Identify which cell holds the provided text, then report its [X, Y] central coordinate. 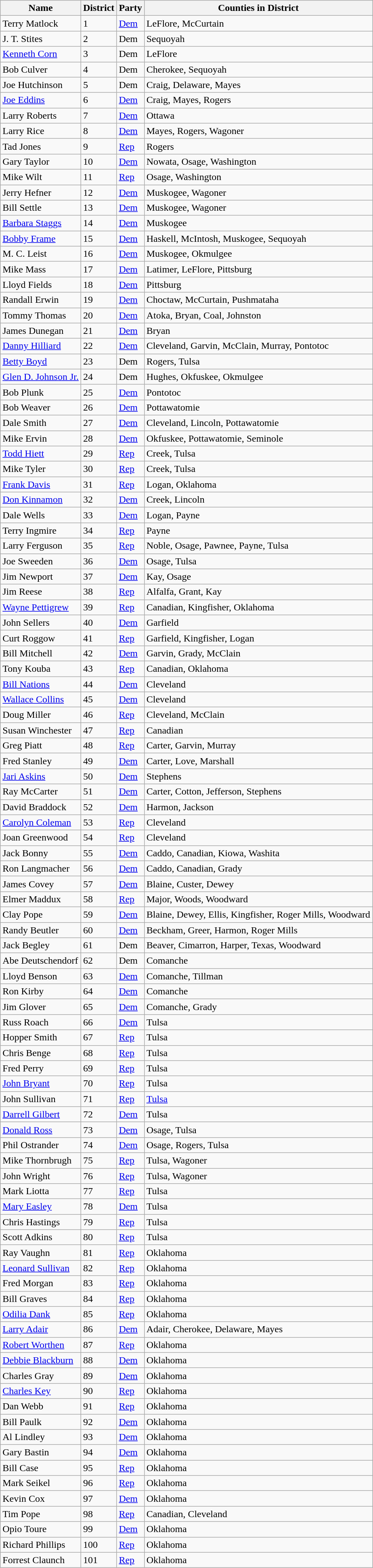
Cherokee, Sequoyah [258, 69]
55 [98, 853]
Alfalfa, Grant, Kay [258, 592]
98 [98, 1514]
58 [98, 899]
47 [98, 730]
62 [98, 961]
Rogers, Tulsa [258, 361]
Comanche, Grady [258, 1007]
Mark Liotta [41, 1191]
Mike Tyler [41, 469]
17 [98, 269]
30 [98, 469]
13 [98, 208]
Hughes, Okfuskee, Okmulgee [258, 377]
Don Kinnamon [41, 500]
67 [98, 1038]
Ron Langmacher [41, 868]
32 [98, 500]
46 [98, 715]
Bryan [258, 331]
Lloyd Benson [41, 976]
Todd Hiett [41, 454]
66 [98, 1022]
2 [98, 39]
Cleveland, Lincoln, Pottawatomie [258, 423]
Mary Easley [41, 1207]
Jim Reese [41, 592]
Fred Perry [41, 1068]
Pottawatomie [258, 407]
Choctaw, McCurtain, Pushmataha [258, 300]
Leonard Sullivan [41, 1268]
44 [98, 684]
65 [98, 1007]
Richard Phillips [41, 1545]
Mike Mass [41, 269]
69 [98, 1068]
Chris Hastings [41, 1222]
38 [98, 592]
Cleveland, Garvin, McClain, Murray, Pontotoc [258, 346]
81 [98, 1253]
Gary Taylor [41, 161]
27 [98, 423]
Comanche, Tillman [258, 976]
Okfuskee, Pottawatomie, Seminole [258, 438]
Tim Pope [41, 1514]
77 [98, 1191]
41 [98, 638]
Charles Gray [41, 1375]
John Sullivan [41, 1099]
Joan Greenwood [41, 838]
Garfield, Kingfisher, Logan [258, 638]
59 [98, 914]
Canadian, Cleveland [258, 1514]
37 [98, 576]
100 [98, 1545]
76 [98, 1176]
Al Lindley [41, 1437]
87 [98, 1345]
Jim Newport [41, 576]
Wallace Collins [41, 700]
Ray McCarter [41, 792]
Rogers [258, 146]
Dale Smith [41, 423]
Hopper Smith [41, 1038]
49 [98, 761]
Fred Stanley [41, 761]
John Wright [41, 1176]
Bobby Frame [41, 239]
Robert Worthen [41, 1345]
91 [98, 1406]
Opio Toure [41, 1529]
Larry Adair [41, 1329]
Garfield [258, 623]
63 [98, 976]
Carter, Cotton, Jefferson, Stephens [258, 792]
Dale Wells [41, 515]
4 [98, 69]
LeFlore, McCurtain [258, 23]
11 [98, 177]
Kenneth Corn [41, 54]
Bill Paulk [41, 1421]
Cleveland, McClain [258, 715]
Muskogee, Okmulgee [258, 254]
Jack Begley [41, 945]
Susan Winchester [41, 730]
84 [98, 1299]
Name [41, 8]
78 [98, 1207]
85 [98, 1314]
90 [98, 1391]
Logan, Oklahoma [258, 484]
John Sellers [41, 623]
Joe Hutchinson [41, 85]
Osage, Washington [258, 177]
28 [98, 438]
Logan, Payne [258, 515]
Larry Rice [41, 131]
6 [98, 100]
Mark Seikel [41, 1483]
Bill Case [41, 1468]
94 [98, 1453]
36 [98, 561]
Joe Sweeden [41, 561]
Tad Jones [41, 146]
Mike Thornbrugh [41, 1160]
Nowata, Osage, Washington [258, 161]
Beaver, Cimarron, Harper, Texas, Woodward [258, 945]
Ray Vaughn [41, 1253]
24 [98, 377]
Blaine, Custer, Dewey [258, 884]
Jim Glover [41, 1007]
Canadian [258, 730]
5 [98, 85]
88 [98, 1360]
14 [98, 223]
50 [98, 776]
Bill Mitchell [41, 653]
18 [98, 285]
Pontotoc [258, 392]
Greg Piatt [41, 746]
Major, Woods, Woodward [258, 899]
29 [98, 454]
83 [98, 1283]
22 [98, 346]
Donald Ross [41, 1130]
Doug Miller [41, 715]
Abe Deutschendorf [41, 961]
Fred Morgan [41, 1283]
71 [98, 1099]
Tony Kouba [41, 669]
35 [98, 546]
Terry Matlock [41, 23]
Bill Settle [41, 208]
53 [98, 822]
Barbara Staggs [41, 223]
40 [98, 623]
43 [98, 669]
31 [98, 484]
Caddo, Canadian, Grady [258, 868]
David Braddock [41, 807]
57 [98, 884]
LeFlore [258, 54]
19 [98, 300]
J. T. Stites [41, 39]
Ron Kirby [41, 992]
Osage, Rogers, Tulsa [258, 1145]
82 [98, 1268]
80 [98, 1237]
Betty Boyd [41, 361]
89 [98, 1375]
70 [98, 1084]
Bob Weaver [41, 407]
Party [130, 8]
73 [98, 1130]
District [98, 8]
Blaine, Dewey, Ellis, Kingfisher, Roger Mills, Woodward [258, 914]
Latimer, LeFlore, Pittsburg [258, 269]
95 [98, 1468]
Gary Bastin [41, 1453]
Ottawa [258, 115]
9 [98, 146]
7 [98, 115]
64 [98, 992]
Mayes, Rogers, Wagoner [258, 131]
Muskogee [258, 223]
Atoka, Bryan, Coal, Johnston [258, 315]
39 [98, 607]
52 [98, 807]
61 [98, 945]
Frank Davis [41, 484]
72 [98, 1114]
Tommy Thomas [41, 315]
42 [98, 653]
James Covey [41, 884]
Dan Webb [41, 1406]
Beckham, Greer, Harmon, Roger Mills [258, 930]
15 [98, 239]
Mike Ervin [41, 438]
Caddo, Canadian, Kiowa, Washita [258, 853]
101 [98, 1560]
99 [98, 1529]
54 [98, 838]
45 [98, 700]
Carter, Love, Marshall [258, 761]
Jack Bonny [41, 853]
8 [98, 131]
Counties in District [258, 8]
75 [98, 1160]
Forrest Claunch [41, 1560]
Russ Roach [41, 1022]
Randall Erwin [41, 300]
Bill Graves [41, 1299]
Canadian, Oklahoma [258, 669]
21 [98, 331]
M. C. Leist [41, 254]
1 [98, 23]
Joe Eddins [41, 100]
68 [98, 1053]
23 [98, 361]
Canadian, Kingfisher, Oklahoma [258, 607]
51 [98, 792]
74 [98, 1145]
Randy Beutler [41, 930]
Carolyn Coleman [41, 822]
Phil Ostrander [41, 1145]
Larry Ferguson [41, 546]
56 [98, 868]
Darrell Gilbert [41, 1114]
16 [98, 254]
Mike Wilt [41, 177]
Sequoyah [258, 39]
Stephens [258, 776]
79 [98, 1222]
James Dunegan [41, 331]
Scott Adkins [41, 1237]
Craig, Mayes, Rogers [258, 100]
60 [98, 930]
12 [98, 193]
Chris Benge [41, 1053]
Danny Hilliard [41, 346]
Haskell, McIntosh, Muskogee, Sequoyah [258, 239]
Kevin Cox [41, 1499]
Bill Nations [41, 684]
10 [98, 161]
Debbie Blackburn [41, 1360]
Garvin, Grady, McClain [258, 653]
Curt Roggow [41, 638]
Jerry Hefner [41, 193]
92 [98, 1421]
Payne [258, 530]
Lloyd Fields [41, 285]
Harmon, Jackson [258, 807]
Glen D. Johnson Jr. [41, 377]
96 [98, 1483]
20 [98, 315]
Elmer Maddux [41, 899]
3 [98, 54]
86 [98, 1329]
Adair, Cherokee, Delaware, Mayes [258, 1329]
Pittsburg [258, 285]
Craig, Delaware, Mayes [258, 85]
26 [98, 407]
Jari Askins [41, 776]
25 [98, 392]
John Bryant [41, 1084]
Wayne Pettigrew [41, 607]
93 [98, 1437]
Carter, Garvin, Murray [258, 746]
Bob Culver [41, 69]
Creek, Lincoln [258, 500]
Bob Plunk [41, 392]
Larry Roberts [41, 115]
97 [98, 1499]
Terry Ingmire [41, 530]
Kay, Osage [258, 576]
34 [98, 530]
Odilia Dank [41, 1314]
Noble, Osage, Pawnee, Payne, Tulsa [258, 546]
Charles Key [41, 1391]
33 [98, 515]
Clay Pope [41, 914]
48 [98, 746]
